For the text-containing cell, return its midpoint in [x, y] coordinate format. 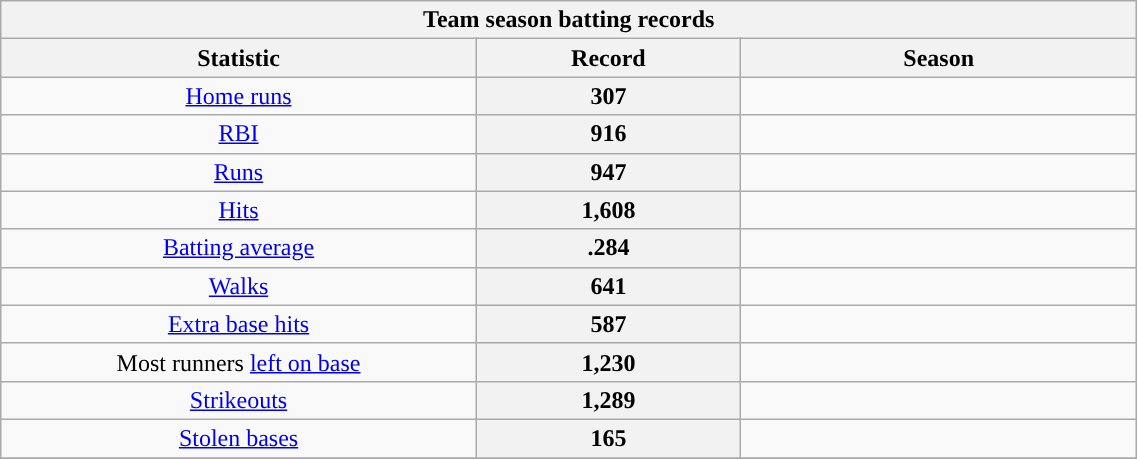
641 [608, 286]
947 [608, 172]
1,289 [608, 400]
Strikeouts [239, 400]
587 [608, 324]
Season [939, 58]
Batting average [239, 248]
1,608 [608, 210]
916 [608, 134]
RBI [239, 134]
Record [608, 58]
Extra base hits [239, 324]
Home runs [239, 96]
Stolen bases [239, 438]
Runs [239, 172]
Hits [239, 210]
Most runners left on base [239, 362]
307 [608, 96]
Walks [239, 286]
.284 [608, 248]
1,230 [608, 362]
Team season batting records [569, 20]
165 [608, 438]
Statistic [239, 58]
